Locate the cell with the specified text and output its [x, y] center coordinate. 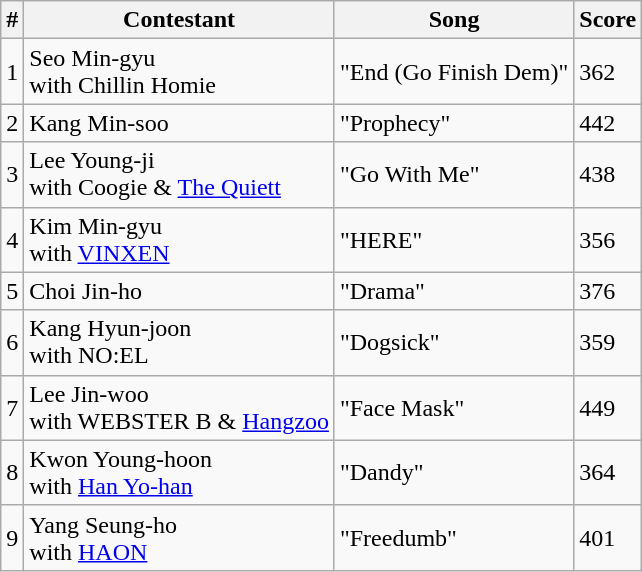
Score [608, 20]
Lee Young-jiwith Coogie & The Quiett [180, 174]
"Freedumb" [454, 538]
2 [12, 123]
5 [12, 291]
"Dogsick" [454, 342]
# [12, 20]
"Go With Me" [454, 174]
Lee Jin-woowith WEBSTER B & Hangzoo [180, 408]
376 [608, 291]
"HERE" [454, 240]
9 [12, 538]
1 [12, 72]
Kwon Young-hoonwith Han Yo-han [180, 472]
"Face Mask" [454, 408]
Song [454, 20]
"Drama" [454, 291]
356 [608, 240]
Yang Seung-howith HAON [180, 538]
438 [608, 174]
"Prophecy" [454, 123]
449 [608, 408]
Kang Hyun-joonwith NO:EL [180, 342]
401 [608, 538]
Seo Min-gyuwith Chillin Homie [180, 72]
Contestant [180, 20]
Kang Min-soo [180, 123]
364 [608, 472]
362 [608, 72]
"End (Go Finish Dem)" [454, 72]
442 [608, 123]
6 [12, 342]
7 [12, 408]
8 [12, 472]
Choi Jin-ho [180, 291]
Kim Min-gyuwith VINXEN [180, 240]
"Dandy" [454, 472]
3 [12, 174]
359 [608, 342]
4 [12, 240]
